Capture the cell that displays the provided text and extract its [x, y] central coordinate. 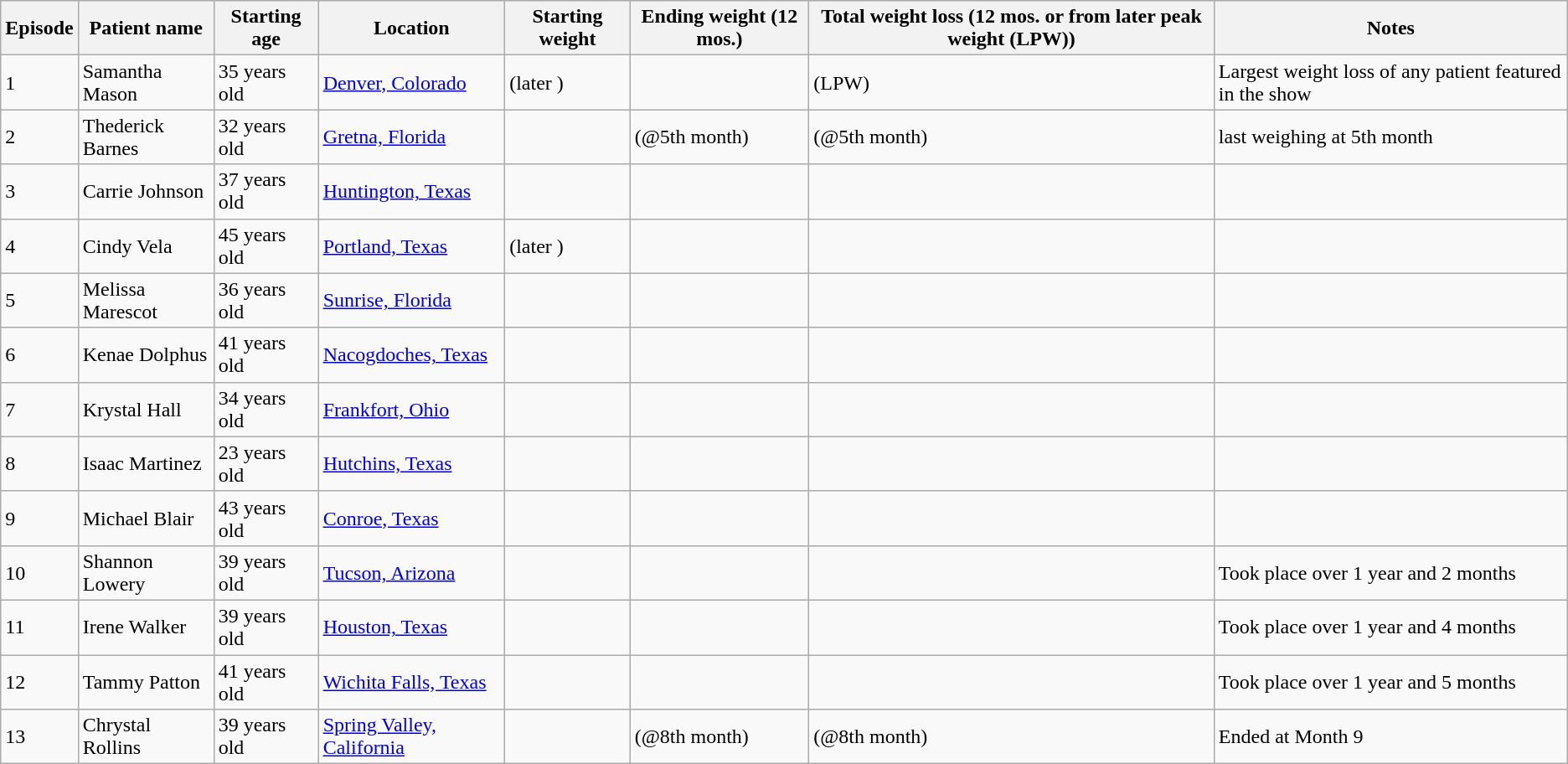
Starting age [266, 28]
Samantha Mason [146, 82]
Total weight loss (12 mos. or from later peak weight (LPW)) [1012, 28]
Cindy Vela [146, 246]
4 [39, 246]
10 [39, 573]
Shannon Lowery [146, 573]
Krystal Hall [146, 409]
Starting weight [568, 28]
Patient name [146, 28]
Frankfort, Ohio [412, 409]
Took place over 1 year and 4 months [1390, 627]
32 years old [266, 137]
Largest weight loss of any patient featured in the show [1390, 82]
Michael Blair [146, 518]
Spring Valley, California [412, 737]
Conroe, Texas [412, 518]
Isaac Martinez [146, 464]
Chrystal Rollins [146, 737]
Melissa Marescot [146, 300]
Tucson, Arizona [412, 573]
last weighing at 5th month [1390, 137]
Episode [39, 28]
7 [39, 409]
Portland, Texas [412, 246]
8 [39, 464]
Wichita Falls, Texas [412, 682]
Nacogdoches, Texas [412, 355]
Denver, Colorado [412, 82]
Thederick Barnes [146, 137]
Took place over 1 year and 5 months [1390, 682]
45 years old [266, 246]
Notes [1390, 28]
Ending weight (12 mos.) [720, 28]
6 [39, 355]
36 years old [266, 300]
Hutchins, Texas [412, 464]
12 [39, 682]
5 [39, 300]
Carrie Johnson [146, 191]
43 years old [266, 518]
Irene Walker [146, 627]
Tammy Patton [146, 682]
2 [39, 137]
Ended at Month 9 [1390, 737]
Huntington, Texas [412, 191]
Houston, Texas [412, 627]
1 [39, 82]
37 years old [266, 191]
34 years old [266, 409]
13 [39, 737]
Took place over 1 year and 2 months [1390, 573]
9 [39, 518]
Location [412, 28]
(LPW) [1012, 82]
35 years old [266, 82]
Gretna, Florida [412, 137]
3 [39, 191]
11 [39, 627]
23 years old [266, 464]
Kenae Dolphus [146, 355]
Sunrise, Florida [412, 300]
